Search for the cell housing the specified text and yield its [X, Y] center coordinate. 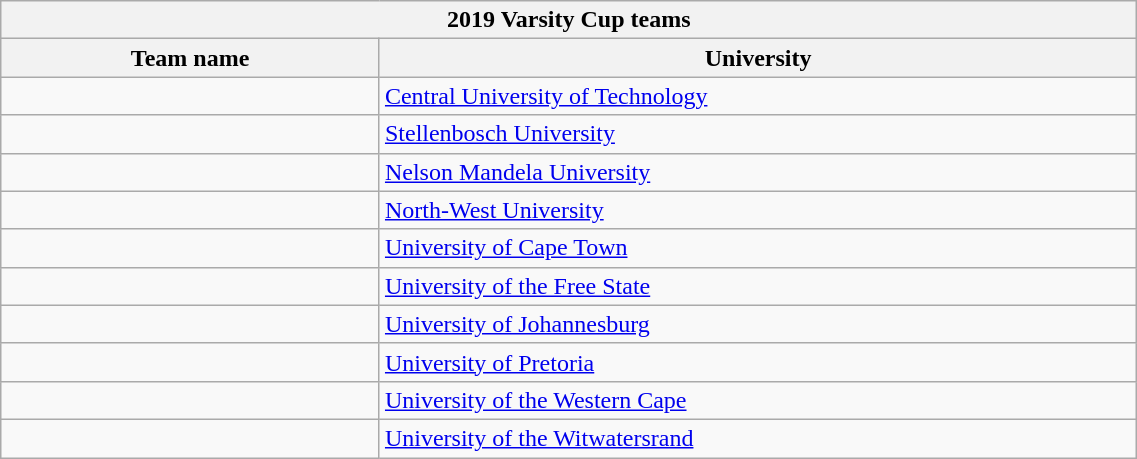
University of Pretoria [758, 362]
2019 Varsity Cup teams [569, 20]
Stellenbosch University [758, 134]
Central University of Technology [758, 96]
University of the Western Cape [758, 400]
University of Johannesburg [758, 324]
University [758, 58]
University of Cape Town [758, 248]
Team name [190, 58]
North-West University [758, 210]
Nelson Mandela University [758, 172]
University of the Free State [758, 286]
University of the Witwatersrand [758, 438]
